For the text-containing cell, return its midpoint in (X, Y) coordinate format. 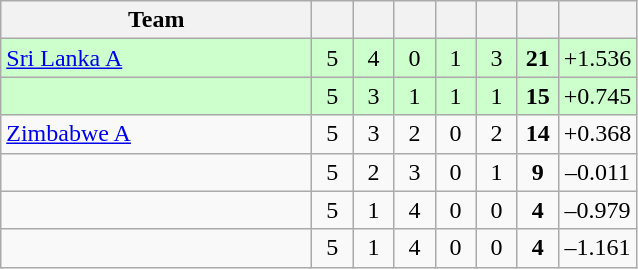
21 (538, 58)
+1.536 (598, 58)
Sri Lanka A (156, 58)
15 (538, 96)
–1.161 (598, 248)
Zimbabwe A (156, 134)
+0.745 (598, 96)
9 (538, 172)
Team (156, 20)
–0.979 (598, 210)
+0.368 (598, 134)
14 (538, 134)
–0.011 (598, 172)
